Find where the given text appears and provide that cell's center as [x, y] coordinate. 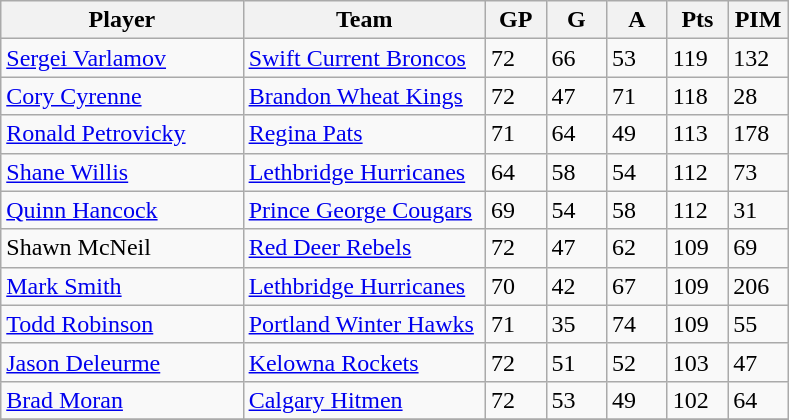
132 [758, 58]
119 [698, 58]
103 [698, 362]
Jason Deleurme [122, 362]
67 [638, 286]
178 [758, 134]
206 [758, 286]
Pts [698, 20]
Swift Current Broncos [364, 58]
Shawn McNeil [122, 248]
Cory Cyrenne [122, 96]
Mark Smith [122, 286]
73 [758, 172]
Brandon Wheat Kings [364, 96]
A [638, 20]
52 [638, 362]
Todd Robinson [122, 324]
42 [576, 286]
Brad Moran [122, 400]
51 [576, 362]
74 [638, 324]
Kelowna Rockets [364, 362]
PIM [758, 20]
Team [364, 20]
Calgary Hitmen [364, 400]
Regina Pats [364, 134]
Ronald Petrovicky [122, 134]
Shane Willis [122, 172]
55 [758, 324]
102 [698, 400]
31 [758, 210]
GP [516, 20]
113 [698, 134]
62 [638, 248]
Portland Winter Hawks [364, 324]
G [576, 20]
Quinn Hancock [122, 210]
Player [122, 20]
118 [698, 96]
35 [576, 324]
70 [516, 286]
Red Deer Rebels [364, 248]
Prince George Cougars [364, 210]
28 [758, 96]
Sergei Varlamov [122, 58]
66 [576, 58]
